Output the (x, y) coordinate of the center of the cell containing the given text.  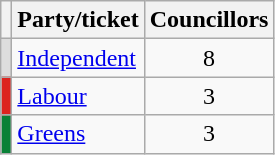
Greens (78, 134)
Independent (78, 58)
Councillors (209, 20)
8 (209, 58)
Party/ticket (78, 20)
Labour (78, 96)
